Return the (x, y) coordinate for the center point of the cell that contains the specified text.  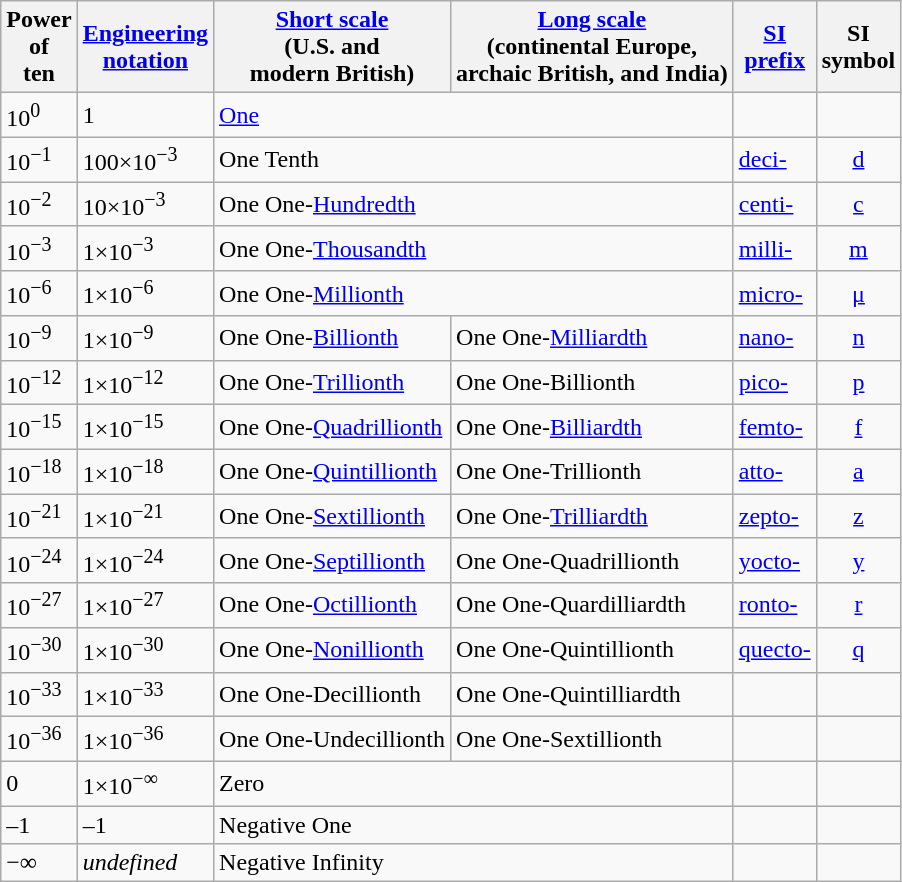
One One-Thousandth (474, 248)
f (858, 428)
10−33 (39, 694)
One One-Quintilliardth (592, 694)
μ (858, 294)
atto- (774, 472)
10−9 (39, 338)
1×10−30 (145, 650)
zepto- (774, 516)
nano- (774, 338)
−∞ (39, 863)
undefined (145, 863)
deci- (774, 160)
One Tenth (474, 160)
1×10−∞ (145, 784)
10−27 (39, 606)
100×10−3 (145, 160)
0 (39, 784)
z (858, 516)
Negative Infinity (474, 863)
Zero (474, 784)
1×10−3 (145, 248)
10−1 (39, 160)
r (858, 606)
10−18 (39, 472)
Engineeringnotation (145, 47)
One One-Octillionth (332, 606)
One One-Milliardth (592, 338)
10−36 (39, 740)
femto- (774, 428)
10−12 (39, 382)
One One-Trilliardth (592, 516)
milli- (774, 248)
ronto- (774, 606)
One One-Millionth (474, 294)
a (858, 472)
1×10−36 (145, 740)
1×10−18 (145, 472)
1×10−24 (145, 560)
10−21 (39, 516)
SIprefix (774, 47)
1×10−9 (145, 338)
10−30 (39, 650)
1×10−21 (145, 516)
1×10−12 (145, 382)
10−2 (39, 204)
One One-Quardilliardth (592, 606)
Short scale(U.S. andmodern British) (332, 47)
One One-Nonillionth (332, 650)
One One-Hundredth (474, 204)
q (858, 650)
1×10−27 (145, 606)
10−24 (39, 560)
One One-Septillionth (332, 560)
pico- (774, 382)
10−15 (39, 428)
yocto- (774, 560)
m (858, 248)
y (858, 560)
micro- (774, 294)
1 (145, 116)
Negative One (474, 825)
100 (39, 116)
c (858, 204)
10×10−3 (145, 204)
d (858, 160)
One One-Billiardth (592, 428)
SIsymbol (858, 47)
One One-Undecillionth (332, 740)
centi- (774, 204)
Long scale(continental Europe, archaic British, and India) (592, 47)
One (474, 116)
1×10−33 (145, 694)
One One-Decillionth (332, 694)
10−3 (39, 248)
p (858, 382)
Poweroften (39, 47)
n (858, 338)
quecto- (774, 650)
1×10−15 (145, 428)
10−6 (39, 294)
1×10−6 (145, 294)
